Pinpoint the cell where the given text exists, returning its [X, Y] midpoint coordinate. 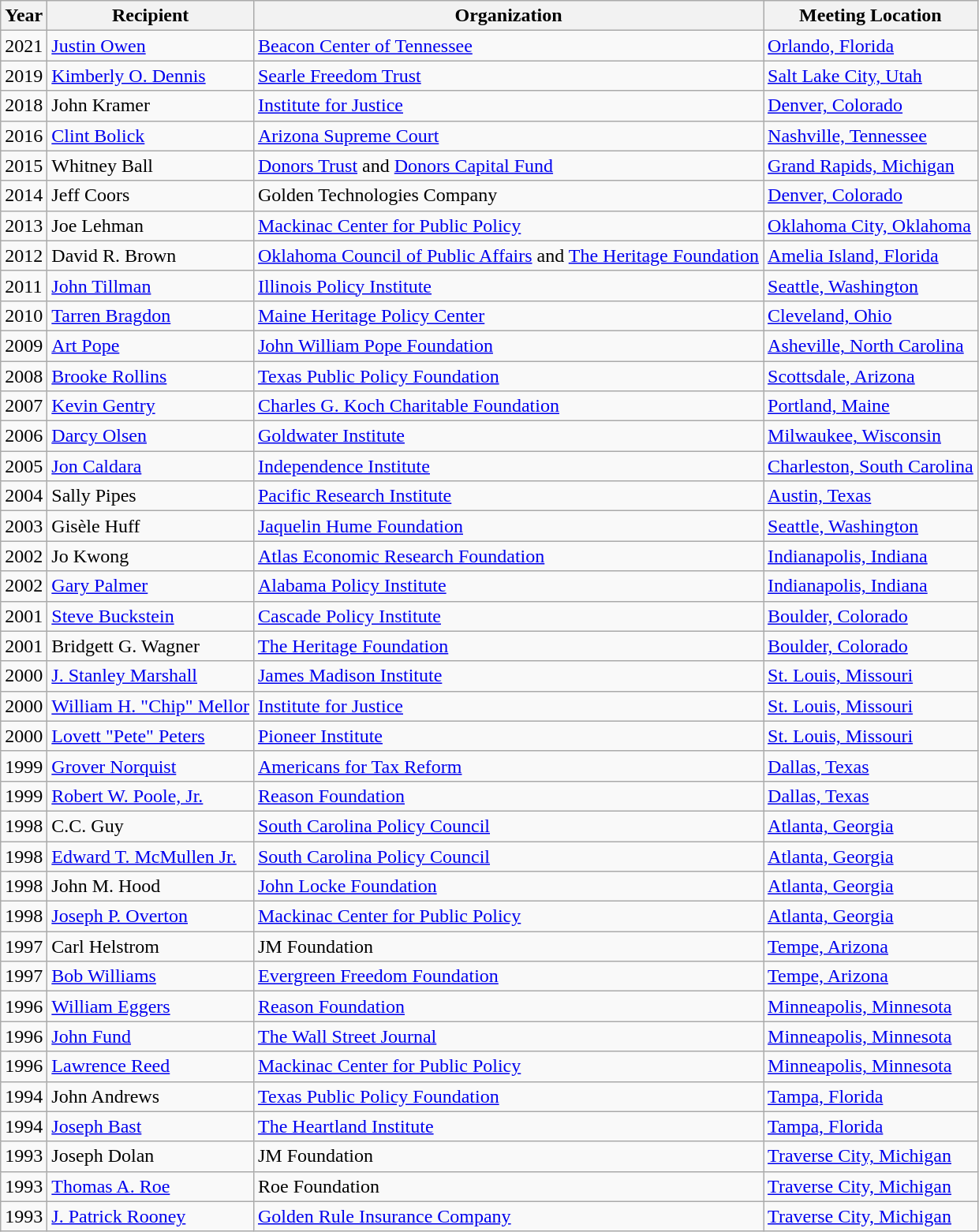
David R. Brown [151, 256]
Gary Palmer [151, 586]
John Tillman [151, 286]
Meeting Location [871, 16]
James Madison Institute [508, 676]
2011 [24, 286]
2015 [24, 166]
Jon Caldara [151, 466]
Joseph Bast [151, 1126]
Golden Rule Insurance Company [508, 1216]
2003 [24, 526]
Joseph Dolan [151, 1156]
John M. Hood [151, 887]
2006 [24, 436]
Maine Heritage Policy Center [508, 315]
Portland, Maine [871, 406]
2005 [24, 466]
2004 [24, 496]
Golden Technologies Company [508, 196]
Art Pope [151, 345]
Arizona Supreme Court [508, 136]
Nashville, Tennessee [871, 136]
2014 [24, 196]
Jo Kwong [151, 556]
Brooke Rollins [151, 376]
The Heartland Institute [508, 1126]
Independence Institute [508, 466]
2010 [24, 315]
2018 [24, 106]
C.C. Guy [151, 826]
Cleveland, Ohio [871, 315]
The Heritage Foundation [508, 646]
Lawrence Reed [151, 1066]
Asheville, North Carolina [871, 345]
Year [24, 16]
Whitney Ball [151, 166]
Charleston, South Carolina [871, 466]
Clint Bolick [151, 136]
Kevin Gentry [151, 406]
2007 [24, 406]
Edward T. McMullen Jr. [151, 856]
William Eggers [151, 1006]
Justin Owen [151, 46]
Goldwater Institute [508, 436]
Thomas A. Roe [151, 1186]
2013 [24, 226]
Grover Norquist [151, 766]
2019 [24, 76]
Austin, Texas [871, 496]
The Wall Street Journal [508, 1036]
Atlas Economic Research Foundation [508, 556]
Joe Lehman [151, 226]
Tarren Bragdon [151, 315]
Salt Lake City, Utah [871, 76]
Alabama Policy Institute [508, 586]
Searle Freedom Trust [508, 76]
Orlando, Florida [871, 46]
Steve Buckstein [151, 616]
Oklahoma Council of Public Affairs and The Heritage Foundation [508, 256]
Beacon Center of Tennessee [508, 46]
Gisèle Huff [151, 526]
Cascade Policy Institute [508, 616]
Grand Rapids, Michigan [871, 166]
J. Stanley Marshall [151, 676]
Evergreen Freedom Foundation [508, 976]
Charles G. Koch Charitable Foundation [508, 406]
Kimberly O. Dennis [151, 76]
John Kramer [151, 106]
Scottsdale, Arizona [871, 376]
Pioneer Institute [508, 736]
Lovett "Pete" Peters [151, 736]
Joseph P. Overton [151, 917]
Organization [508, 16]
Milwaukee, Wisconsin [871, 436]
Sally Pipes [151, 496]
William H. "Chip" Mellor [151, 706]
Donors Trust and Donors Capital Fund [508, 166]
Robert W. Poole, Jr. [151, 796]
John Andrews [151, 1096]
Roe Foundation [508, 1186]
2012 [24, 256]
Bridgett G. Wagner [151, 646]
2016 [24, 136]
John William Pope Foundation [508, 345]
Pacific Research Institute [508, 496]
Illinois Policy Institute [508, 286]
Oklahoma City, Oklahoma [871, 226]
2021 [24, 46]
John Locke Foundation [508, 887]
John Fund [151, 1036]
Carl Helstrom [151, 946]
Americans for Tax Reform [508, 766]
Darcy Olsen [151, 436]
Jaquelin Hume Foundation [508, 526]
2008 [24, 376]
Bob Williams [151, 976]
J. Patrick Rooney [151, 1216]
Jeff Coors [151, 196]
Amelia Island, Florida [871, 256]
2009 [24, 345]
Recipient [151, 16]
